Provide the [X, Y] coordinate of the cell's center where the given text is located.  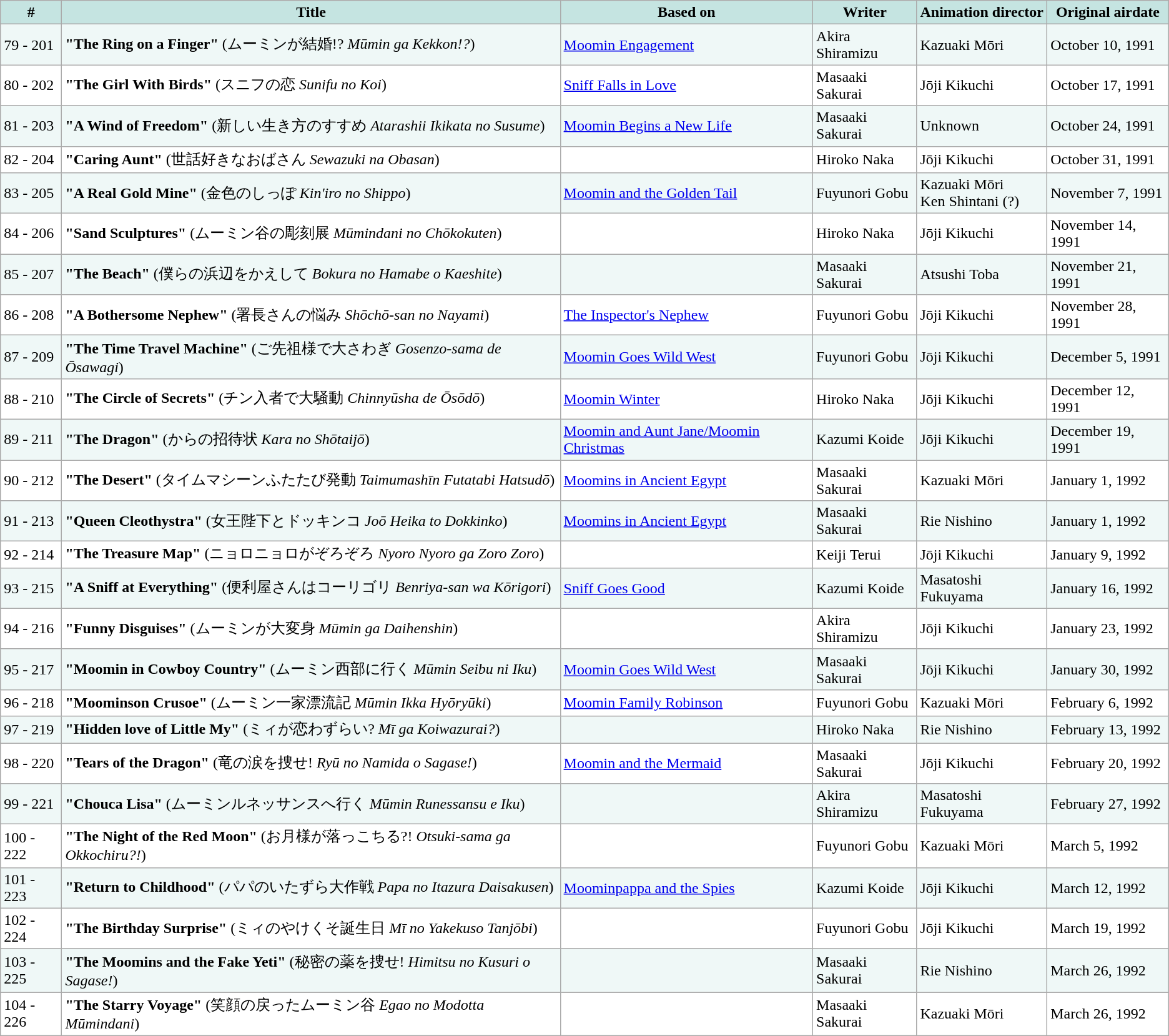
Unknown [982, 126]
December 19, 1991 [1108, 440]
Atsushi Toba [982, 275]
"The Beach" (僕らの浜辺をかえして Bokura no Hamabe o Kaeshite) [311, 275]
Moomin Begins a New Life [686, 126]
Moomin and Aunt Jane/Moomin Christmas [686, 440]
Moomin Winter [686, 398]
93 - 215 [31, 588]
80 - 202 [31, 85]
# [31, 12]
90 - 212 [31, 480]
November 7, 1991 [1108, 194]
"Moominson Crusoe" (ムーミン一家漂流記 Mūmin Ikka Hyōryūki) [311, 703]
February 6, 1992 [1108, 703]
Moominpappa and the Spies [686, 888]
"A Real Gold Mine" (金色のしっぽ Kin'iro no Shippo) [311, 194]
Animation director [982, 12]
Kazuaki MōriKen Shintani (?) [982, 194]
85 - 207 [31, 275]
Writer [865, 12]
Sniff Goes Good [686, 588]
Moomin and the Mermaid [686, 763]
102 - 224 [31, 928]
Sniff Falls in Love [686, 85]
103 - 225 [31, 970]
"The Time Travel Machine" (ご先祖様で大さわぎ Gosenzo-sama de Ōsawagi) [311, 357]
81 - 203 [31, 126]
"The Moomins and the Fake Yeti" (秘密の薬を捜せ! Himitsu no Kusuri o Sagase!) [311, 970]
91 - 213 [31, 521]
"The Starry Voyage" (笑顔の戻ったムーミン谷 Egao no Modotta Mūmindani) [311, 1014]
October 17, 1991 [1108, 85]
Based on [686, 12]
97 - 219 [31, 729]
"Chouca Lisa" (ムーミンルネッサンスへ行く Mūmin Runessansu e Iku) [311, 804]
February 20, 1992 [1108, 763]
92 - 214 [31, 555]
"A Sniff at Everything" (便利屋さんはコーリゴリ Benriya-san wa Kōrigori) [311, 588]
Moomin Family Robinson [686, 703]
March 19, 1992 [1108, 928]
100 - 222 [31, 846]
99 - 221 [31, 804]
February 27, 1992 [1108, 804]
96 - 218 [31, 703]
88 - 210 [31, 398]
"Moomin in Cowboy Country" (ムーミン西部に行く Mūmin Seibu ni Iku) [311, 669]
March 5, 1992 [1108, 846]
87 - 209 [31, 357]
"Sand Sculptures" (ムーミン谷の彫刻展 Mūmindani no Chōkokuten) [311, 234]
86 - 208 [31, 315]
"The Treasure Map" (ニョロニョロがぞろぞろ Nyoro Nyoro ga Zoro Zoro) [311, 555]
"The Circle of Secrets" (チン入者で大騒動 Chinnyūsha de Ōsōdō) [311, 398]
January 30, 1992 [1108, 669]
"The Desert" (タイムマシーンふたたび発動 Taimumashīn Futatabi Hatsudō) [311, 480]
"Funny Disguises" (ムーミンが大変身 Mūmin ga Daihenshin) [311, 628]
"The Dragon" (からの招待状 Kara no Shōtaijō) [311, 440]
November 28, 1991 [1108, 315]
"The Birthday Surprise" (ミィのやけくそ誕生日 Mī no Yakekuso Tanjōbi) [311, 928]
"Caring Aunt" (世話好きなおばさん Sewazuki na Obasan) [311, 160]
"A Bothersome Nephew" (署長さんの悩み Shōchō-san no Nayami) [311, 315]
"A Wind of Freedom" (新しい生き方のすすめ Atarashii Ikikata no Susume) [311, 126]
October 31, 1991 [1108, 160]
104 - 226 [31, 1014]
95 - 217 [31, 669]
89 - 211 [31, 440]
October 24, 1991 [1108, 126]
January 9, 1992 [1108, 555]
"Queen Cleothystra" (女王陛下とドッキンコ Joō Heika to Dokkinko) [311, 521]
December 5, 1991 [1108, 357]
November 21, 1991 [1108, 275]
"Tears of the Dragon" (竜の涙を捜せ! Ryū no Namida o Sagase!) [311, 763]
94 - 216 [31, 628]
December 12, 1991 [1108, 398]
"The Ring on a Finger" (ムーミンが結婚!? Mūmin ga Kekkon!?) [311, 45]
79 - 201 [31, 45]
November 14, 1991 [1108, 234]
82 - 204 [31, 160]
Moomin and the Golden Tail [686, 194]
January 16, 1992 [1108, 588]
Moomin Engagement [686, 45]
January 23, 1992 [1108, 628]
"The Night of the Red Moon" (お月様が落っこちる?! Otsuki-sama ga Okkochiru?!) [311, 846]
March 12, 1992 [1108, 888]
98 - 220 [31, 763]
Title [311, 12]
101 - 223 [31, 888]
Original airdate [1108, 12]
February 13, 1992 [1108, 729]
The Inspector's Nephew [686, 315]
84 - 206 [31, 234]
83 - 205 [31, 194]
"Hidden love of Little My" (ミィが恋わずらい? Mī ga Koiwazurai?) [311, 729]
"Return to Childhood" (パパのいたずら大作戦 Papa no Itazura Daisakusen) [311, 888]
"The Girl With Birds" (スニフの恋 Sunifu no Koi) [311, 85]
Keiji Terui [865, 555]
October 10, 1991 [1108, 45]
